Extract the [x, y] coordinate from the center of the cell holding the provided text.  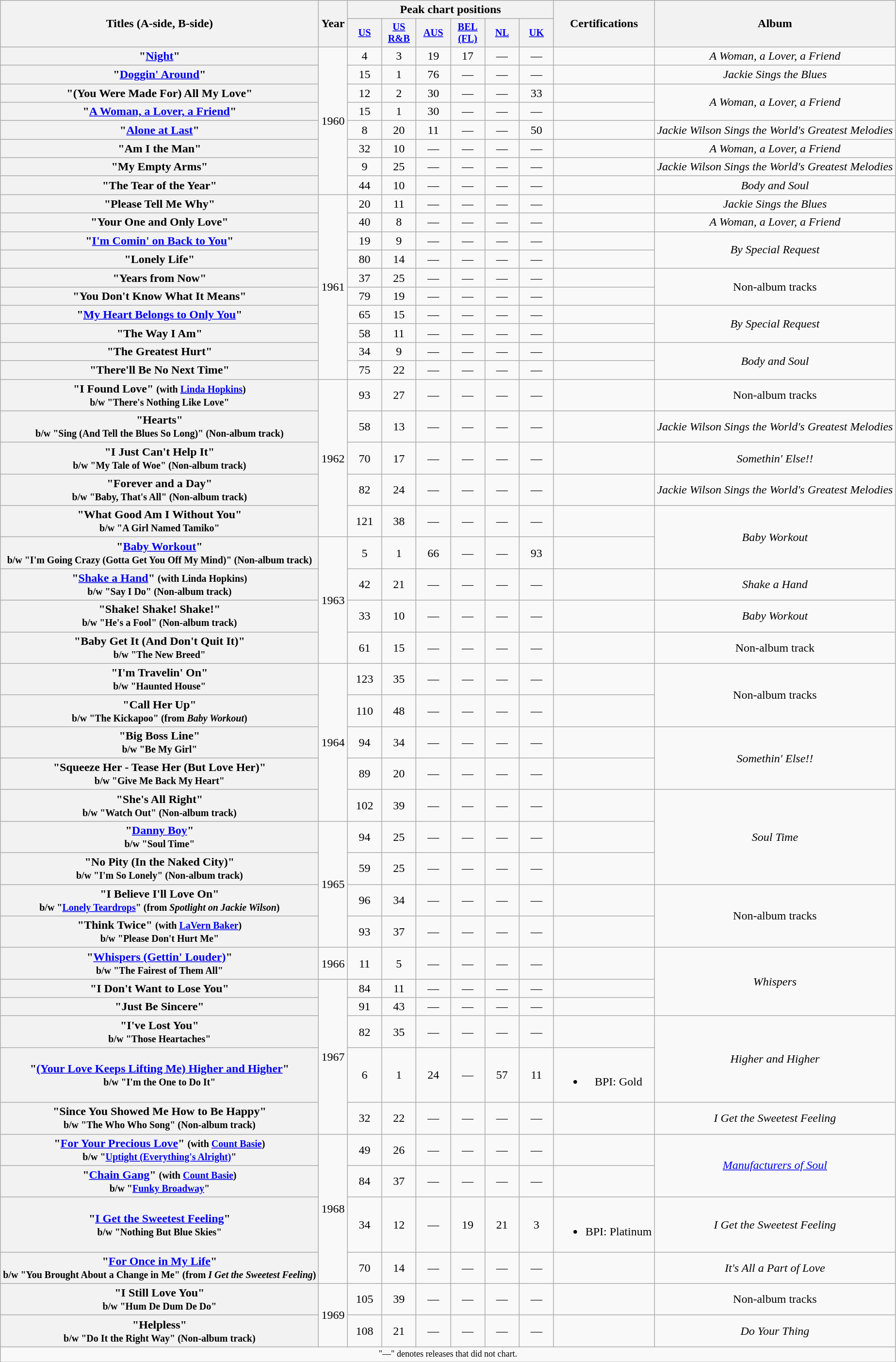
"Whispers (Gettin' Louder)"b/w "The Fairest of Them All" [160, 964]
"Years from Now" [160, 278]
"You Don't Know What It Means" [160, 296]
123 [365, 679]
"A Woman, a Lover, a Friend" [160, 112]
"The Greatest Hurt" [160, 351]
110 [365, 710]
Titles (A-side, B-side) [160, 24]
"Please Tell Me Why" [160, 204]
102 [365, 805]
59 [365, 869]
"What Good Am I Without You"b/w "A Girl Named Tamiko" [160, 521]
NL [502, 33]
"Think Twice" (with LaVern Baker)b/w "Please Don't Hurt Me" [160, 932]
"Your One and Only Love" [160, 222]
"Just Be Sincere" [160, 1007]
48 [399, 710]
"Helpless"b/w "Do It the Right Way" (Non-album track) [160, 1330]
"Baby Workout"b/w "I'm Going Crazy (Gotta Get You Off My Mind)" (Non-album track) [160, 553]
Do Your Thing [775, 1330]
"I've Lost You"b/w "Those Heartaches" [160, 1032]
1962 [333, 458]
40 [365, 222]
"Night" [160, 56]
1966 [333, 964]
"Doggin' Around" [160, 75]
"Hearts"b/w "Sing (And Tell the Blues So Long)" (Non-album track) [160, 427]
49 [365, 1150]
91 [365, 1007]
"My Empty Arms" [160, 167]
Higher and Higher [775, 1059]
"Chain Gang" (with Count Basie)b/w "Funky Broadway" [160, 1181]
USR&B [399, 33]
1968 [333, 1209]
BPI: Platinum [604, 1225]
"Call Her Up"b/w "The Kickapoo" (from Baby Workout) [160, 710]
Manufacturers of Soul [775, 1165]
1969 [333, 1315]
43 [399, 1007]
27 [399, 395]
1960 [333, 120]
1964 [333, 742]
"Forever and a Day"b/w "Baby, That's All" (Non-album track) [160, 490]
Whispers [775, 982]
1963 [333, 600]
"I Found Love" (with Linda Hopkins)b/w "There's Nothing Like Love" [160, 395]
"Alone at Last" [160, 130]
38 [399, 521]
"I Still Love You"b/w "Hum De Dum De Do" [160, 1299]
"Shake a Hand" (with Linda Hopkins)b/w "Say I Do" (Non-album track) [160, 584]
50 [537, 130]
4 [365, 56]
"The Tear of the Year" [160, 185]
"She's All Right"b/w "Watch Out" (Non-album track) [160, 805]
Certifications [604, 24]
"I Don't Want to Lose You" [160, 988]
Non-album track [775, 647]
"I'm Comin' on Back to You" [160, 241]
65 [365, 314]
96 [365, 901]
"The Way I Am" [160, 333]
"I Believe I'll Love On"b/w "Lonely Teardrops" (from Spotlight on Jackie Wilson) [160, 901]
"I Get the Sweetest Feeling"b/w "Nothing But Blue Skies" [160, 1225]
Peak chart positions [450, 10]
121 [365, 521]
"Since You Showed Me How to Be Happy"b/w "The Who Who Song" (Non-album track) [160, 1118]
61 [365, 647]
"Am I the Man" [160, 148]
2 [399, 93]
"For Once in My Life"b/w "You Brought About a Change in Me" (from I Get the Sweetest Feeling) [160, 1267]
1967 [333, 1057]
"(You Were Made For) All My Love" [160, 93]
42 [365, 584]
BEL (FL) [468, 33]
"I Just Can't Help It"b/w "My Tale of Woe" (Non-album track) [160, 458]
89 [365, 773]
Album [775, 24]
It's All a Part of Love [775, 1267]
"—" denotes releases that did not chart. [448, 1354]
"(Your Love Keeps Lifting Me) Higher and Higher"b/w "I'm the One to Do It" [160, 1075]
"No Pity (In the Naked City)"b/w "I'm So Lonely" (Non-album track) [160, 869]
57 [502, 1075]
"I'm Travelin' On"b/w "Haunted House" [160, 679]
"Lonely Life" [160, 259]
"There'll Be No Next Time" [160, 370]
44 [365, 185]
76 [434, 75]
66 [434, 553]
US [365, 33]
"For Your Precious Love" (with Count Basie)b/w "Uptight (Everything's Alright)" [160, 1150]
"My Heart Belongs to Only You" [160, 314]
"Baby Get It (And Don't Quit It)"b/w "The New Breed" [160, 647]
Shake a Hand [775, 584]
BPI: Gold [604, 1075]
Soul Time [775, 837]
1961 [333, 287]
6 [365, 1075]
13 [399, 427]
"Shake! Shake! Shake!"b/w "He's a Fool" (Non-album track) [160, 616]
75 [365, 370]
"Squeeze Her - Tease Her (But Love Her)"b/w "Give Me Back My Heart" [160, 773]
UK [537, 33]
26 [399, 1150]
108 [365, 1330]
105 [365, 1299]
80 [365, 259]
1965 [333, 884]
"Danny Boy"b/w "Soul Time" [160, 837]
Year [333, 24]
79 [365, 296]
AUS [434, 33]
"Big Boss Line"b/w "Be My Girl" [160, 742]
